Return [x, y] of the center of cell containing provided text 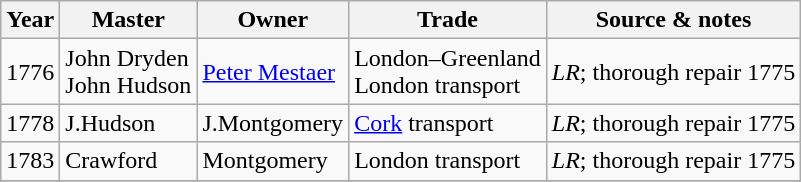
1776 [30, 72]
Source & notes [673, 20]
Cork transport [448, 123]
J.Hudson [128, 123]
Master [128, 20]
London–GreenlandLondon transport [448, 72]
Owner [273, 20]
Montgomery [273, 161]
Peter Mestaer [273, 72]
J.Montgomery [273, 123]
John DrydenJohn Hudson [128, 72]
Trade [448, 20]
London transport [448, 161]
Year [30, 20]
1783 [30, 161]
1778 [30, 123]
Crawford [128, 161]
